Determine the (x, y) coordinate at the center of the cell enclosing the given text.  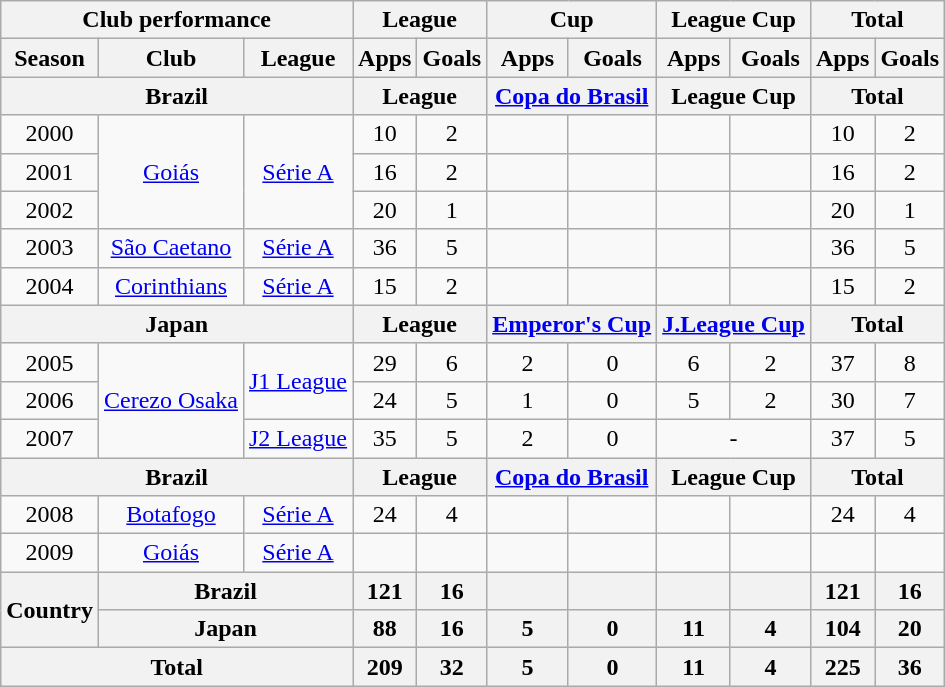
J2 League (298, 438)
Emperor's Cup (572, 324)
2008 (50, 515)
Country (50, 610)
Club (170, 58)
São Caetano (170, 248)
30 (842, 400)
Club performance (177, 20)
209 (385, 667)
2003 (50, 248)
J.League Cup (734, 324)
2006 (50, 400)
Botafogo (170, 515)
104 (842, 629)
7 (910, 400)
225 (842, 667)
2009 (50, 553)
2005 (50, 362)
2000 (50, 134)
Corinthians (170, 286)
2002 (50, 210)
J1 League (298, 381)
Cup (572, 20)
2001 (50, 172)
29 (385, 362)
Cerezo Osaka (170, 400)
88 (385, 629)
8 (910, 362)
35 (385, 438)
- (734, 438)
2007 (50, 438)
2004 (50, 286)
Season (50, 58)
32 (452, 667)
